For the text-containing cell, return its midpoint in [x, y] coordinate format. 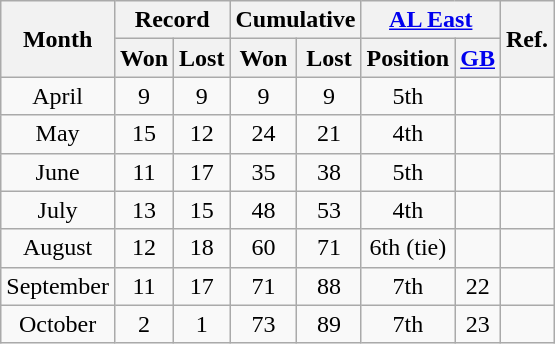
September [58, 286]
April [58, 96]
21 [329, 134]
73 [264, 324]
48 [264, 210]
August [58, 248]
24 [264, 134]
53 [329, 210]
89 [329, 324]
88 [329, 286]
23 [478, 324]
Ref. [528, 39]
Position [408, 58]
6th (tie) [408, 248]
35 [264, 172]
July [58, 210]
October [58, 324]
1 [202, 324]
AL East [431, 20]
Month [58, 39]
13 [144, 210]
2 [144, 324]
May [58, 134]
June [58, 172]
38 [329, 172]
22 [478, 286]
18 [202, 248]
60 [264, 248]
Cumulative [296, 20]
Record [172, 20]
GB [478, 58]
